Locate the cell with the specified text and output its (X, Y) center coordinate. 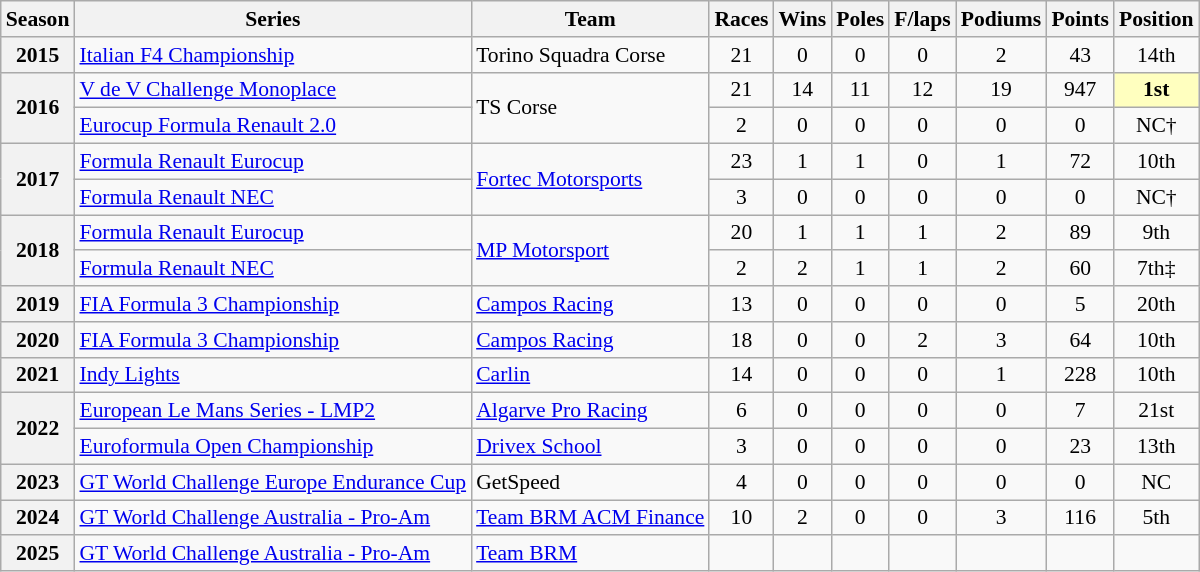
2015 (38, 55)
5 (1080, 304)
7th‡ (1156, 269)
7 (1080, 411)
20th (1156, 304)
2021 (38, 375)
Points (1080, 19)
2024 (38, 518)
Indy Lights (272, 375)
5th (1156, 518)
116 (1080, 518)
10 (741, 518)
2017 (38, 180)
Team BRM ACM Finance (590, 518)
Series (272, 19)
20 (741, 233)
Wins (802, 19)
Carlin (590, 375)
12 (922, 90)
V de V Challenge Monoplace (272, 90)
2018 (38, 250)
Team BRM (590, 554)
GT World Challenge Europe Endurance Cup (272, 482)
Position (1156, 19)
Races (741, 19)
19 (1002, 90)
2025 (38, 554)
2020 (38, 340)
Poles (860, 19)
60 (1080, 269)
2022 (38, 428)
9th (1156, 233)
Italian F4 Championship (272, 55)
2019 (38, 304)
2023 (38, 482)
64 (1080, 340)
13th (1156, 447)
947 (1080, 90)
43 (1080, 55)
2016 (38, 108)
72 (1080, 162)
Torino Squadra Corse (590, 55)
Season (38, 19)
14th (1156, 55)
13 (741, 304)
GetSpeed (590, 482)
Eurocup Formula Renault 2.0 (272, 126)
TS Corse (590, 108)
Fortec Motorsports (590, 180)
89 (1080, 233)
228 (1080, 375)
18 (741, 340)
Drivex School (590, 447)
6 (741, 411)
F/laps (922, 19)
4 (741, 482)
1st (1156, 90)
Algarve Pro Racing (590, 411)
11 (860, 90)
MP Motorsport (590, 250)
21st (1156, 411)
European Le Mans Series - LMP2 (272, 411)
NC (1156, 482)
Podiums (1002, 19)
Euroformula Open Championship (272, 447)
Team (590, 19)
